Output the (X, Y) coordinate of the center of the cell containing the given text.  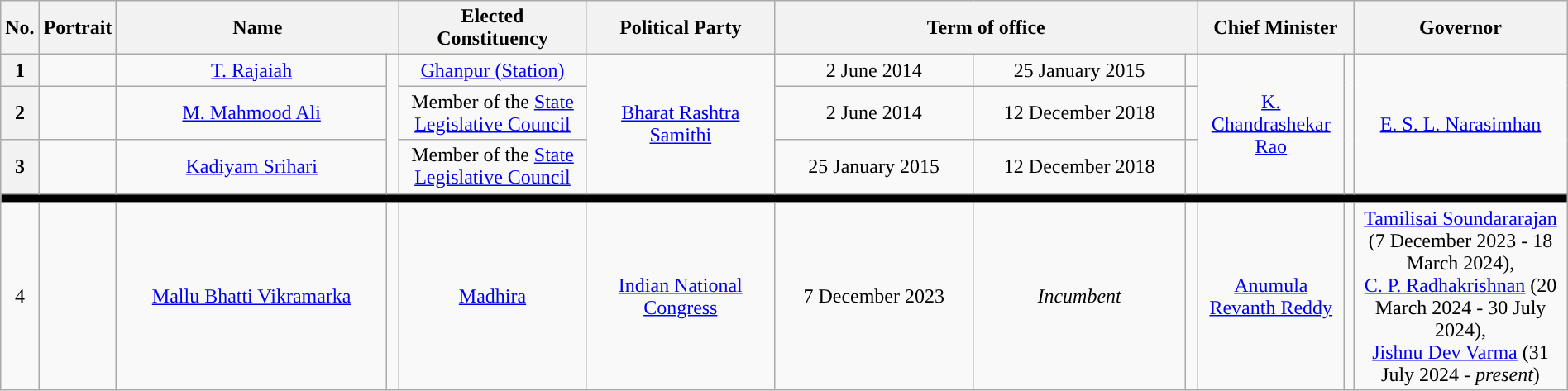
Chief Minister (1275, 28)
Mallu Bhatti Vikramarka (251, 296)
No. (20, 28)
Indian National Congress (680, 296)
Kadiyam Srihari (251, 167)
Name (258, 28)
Ghanpur (Station) (493, 70)
4 (20, 296)
Portrait (78, 28)
Elected Constituency (493, 28)
K. Chandrashekar Rao (1271, 124)
Anumula Revanth Reddy (1271, 296)
Governor (1460, 28)
M. Mahmood Ali (251, 112)
Madhira (493, 296)
Bharat Rashtra Samithi (680, 124)
Term of office (986, 28)
1 (20, 70)
T. Rajaiah (251, 70)
2 (20, 112)
E. S. L. Narasimhan (1460, 124)
Political Party (680, 28)
7 December 2023 (873, 296)
3 (20, 167)
Incumbent (1079, 296)
